Search for the cell housing the specified text and yield its (X, Y) center coordinate. 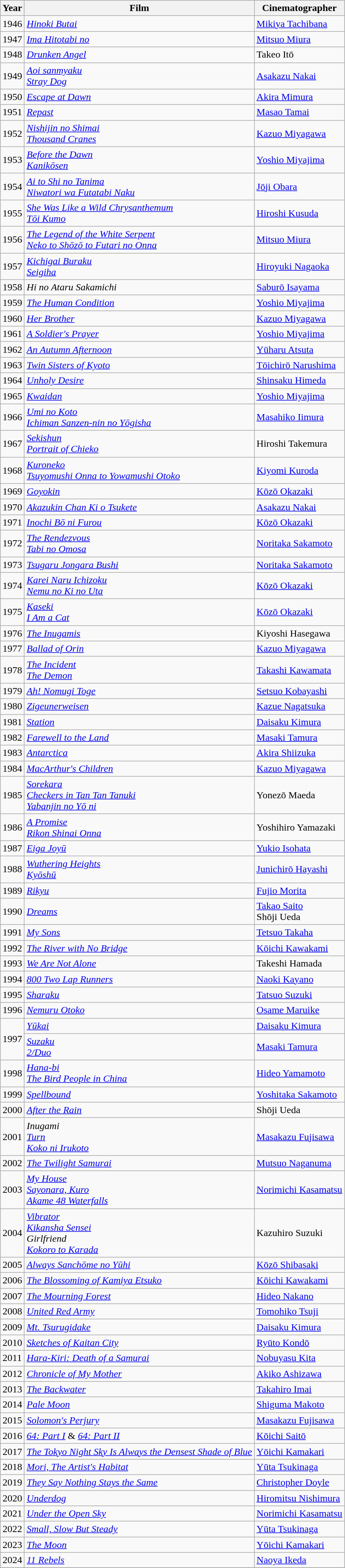
Shōji Ueda (300, 1110)
2017 (12, 1451)
1966 (12, 417)
11 Rebels (140, 1560)
Naoki Kayano (300, 979)
1984 (12, 768)
Junichirō Hayashi (300, 869)
Hara-Kiri: Death of a Samurai (140, 1358)
1991 (12, 933)
Akira Shiizuka (300, 753)
Farewell to the Land (140, 737)
Suzaku2/Duo (140, 1047)
1974 (12, 586)
Kōzō Shibasaki (300, 1265)
Sketches of Kaitan City (140, 1343)
Osame Maruike (300, 1010)
Takashi Kawamata (300, 670)
Ai to Shi no TanimaNiwatori wa Futatabi Naku (140, 186)
Akazukin Chan Ki o Tsukete (140, 507)
Kichigai BurakuSeigiha (140, 266)
Akiko Ashizawa (300, 1374)
2016 (12, 1436)
My HouseSayonara, KuroAkame 48 Waterfalls (140, 1189)
Hiromitsu Nishimura (300, 1498)
1947 (12, 39)
2005 (12, 1265)
The Mourning Forest (140, 1296)
The River with No Bridge (140, 948)
1972 (12, 543)
Kazue Nagatsuka (300, 706)
Wuthering HeightsKyōshū (140, 869)
1953 (12, 160)
2000 (12, 1110)
2006 (12, 1281)
My Sons (140, 933)
Nishijin no ShimaiThousand Cranes (140, 133)
1996 (12, 1010)
MacArthur's Children (140, 768)
Ima Hitotabi no (140, 39)
1971 (12, 522)
1973 (12, 565)
Twin Sisters of Kyoto (140, 365)
Antarctica (140, 753)
Year (12, 8)
Yūharu Atsuta (300, 350)
Always Sanchōme no Yūhi (140, 1265)
The Human Condition (140, 303)
Setsuo Kobayashi (300, 691)
Solomon's Perjury (140, 1420)
Before the DawnKanikōsen (140, 160)
Takahiro Imai (300, 1389)
1999 (12, 1094)
2013 (12, 1389)
1988 (12, 869)
2012 (12, 1374)
1975 (12, 612)
Hinoki Butai (140, 24)
Shinsaku Himeda (300, 381)
United Red Army (140, 1312)
Zigeunerweisen (140, 706)
1997 (12, 1039)
1985 (12, 795)
2010 (12, 1343)
Ah! Nomugi Toge (140, 691)
Her Brother (140, 318)
Akira Mimura (300, 97)
Mikiya Tachibana (300, 24)
1955 (12, 213)
1998 (12, 1073)
1952 (12, 133)
Ballad of Orin (140, 649)
1995 (12, 995)
KuronekoTsuyomushi Onna to Yowamushi Otoko (140, 470)
1957 (12, 266)
Sharaku (140, 995)
KasekiI Am a Cat (140, 612)
1948 (12, 55)
2008 (12, 1312)
1959 (12, 303)
1946 (12, 24)
Hiroyuki Nagaoka (300, 266)
Masahiko Iimura (300, 417)
She Was Like a Wild ChrysanthemumTōi Kumo (140, 213)
1978 (12, 670)
Film (140, 8)
VibratorKikansha SenseiGirlfriendKokoro to Karada (140, 1233)
1956 (12, 239)
Underdog (140, 1498)
1963 (12, 365)
Kōichi Saitō (300, 1436)
2021 (12, 1514)
Yoshitaka Sakamoto (300, 1094)
InugamiTurnKoko ni Irukoto (140, 1136)
2024 (12, 1560)
Hideo Nakano (300, 1296)
Mutsuo Naganuma (300, 1163)
1951 (12, 112)
Kiyomi Kuroda (300, 470)
1961 (12, 334)
After the Rain (140, 1110)
Christopher Doyle (300, 1482)
Yoshihiro Yamazaki (300, 827)
Kwaidan (140, 396)
Eiga Joyū (140, 848)
Yonezō Maeda (300, 795)
2020 (12, 1498)
Nemuru Otoko (140, 1010)
SekishunPortrait of Chieko (140, 443)
1958 (12, 287)
2002 (12, 1163)
800 Two Lap Runners (140, 979)
Hana-biThe Bird People in China (140, 1073)
Unholy Desire (140, 381)
Repast (140, 112)
The Legend of the White SerpentNeko to Shōzō to Futari no Onna (140, 239)
Takao SaitoShōji Ueda (300, 911)
1949 (12, 76)
Drunken Angel (140, 55)
1968 (12, 470)
1987 (12, 848)
The Backwater (140, 1389)
2015 (12, 1420)
2007 (12, 1296)
2019 (12, 1482)
Spellbound (140, 1094)
2018 (12, 1467)
1976 (12, 633)
A PromiseRikon Shinai Onna (140, 827)
1977 (12, 649)
The Blossoming of Kamiya Etsuko (140, 1281)
1986 (12, 827)
Cinematographer (300, 8)
Ryūto Kondō (300, 1343)
1980 (12, 706)
Yukio Isohata (300, 848)
Hideo Yamamoto (300, 1073)
Small, Slow But Steady (140, 1529)
2023 (12, 1545)
The Tokyo Night Sky Is Always the Densest Shade of Blue (140, 1451)
1994 (12, 979)
Hiroshi Kusuda (300, 213)
Tetsuo Takaha (300, 933)
The Twilight Samurai (140, 1163)
1970 (12, 507)
1969 (12, 491)
Under the Open Sky (140, 1514)
The Moon (140, 1545)
2001 (12, 1136)
The Inugamis (140, 633)
Umi no KotoIchiman Sanzen-nin no Yōgisha (140, 417)
2003 (12, 1189)
Escape at Dawn (140, 97)
We Are Not Alone (140, 964)
2004 (12, 1233)
Hiroshi Takemura (300, 443)
Pale Moon (140, 1405)
Takeshi Hamada (300, 964)
Dreams (140, 911)
1967 (12, 443)
1965 (12, 396)
A Soldier's Prayer (140, 334)
Shiguma Makoto (300, 1405)
1982 (12, 737)
Hi no Ataru Sakamichi (140, 287)
2014 (12, 1405)
Tōichirō Narushima (300, 365)
Nobuyasu Kita (300, 1358)
Aoi sanmyakuStray Dog (140, 76)
The RendezvousTabi no Omosa (140, 543)
Mt. Tsurugidake (140, 1327)
Inochi Bō ni Furou (140, 522)
1993 (12, 964)
1964 (12, 381)
1954 (12, 186)
1981 (12, 722)
1979 (12, 691)
Tatsuo Suzuki (300, 995)
2022 (12, 1529)
2011 (12, 1358)
Goyokin (140, 491)
1962 (12, 350)
Takeo Itō (300, 55)
Naoya Ikeda (300, 1560)
Station (140, 722)
Masao Tamai (300, 112)
Mori, The Artist's Habitat (140, 1467)
Tsugaru Jongara Bushi (140, 565)
Yūkai (140, 1026)
The IncidentThe Demon (140, 670)
1989 (12, 891)
They Say Nothing Stays the Same (140, 1482)
SorekaraCheckers in Tan Tan TanukiYabanjin no Yō ni (140, 795)
Karei Naru IchizokuNemu no Ki no Uta (140, 586)
1992 (12, 948)
64: Part I & 64: Part II (140, 1436)
Saburō Isayama (300, 287)
Kiyoshi Hasegawa (300, 633)
1990 (12, 911)
Rikyu (140, 891)
Kazuhiro Suzuki (300, 1233)
Jōji Obara (300, 186)
1983 (12, 753)
Tomohiko Tsuji (300, 1312)
An Autumn Afternoon (140, 350)
2009 (12, 1327)
Chronicle of My Mother (140, 1374)
Fujio Morita (300, 891)
1960 (12, 318)
1950 (12, 97)
